Provide the (X, Y) coordinate of the cell's center where the given text is located.  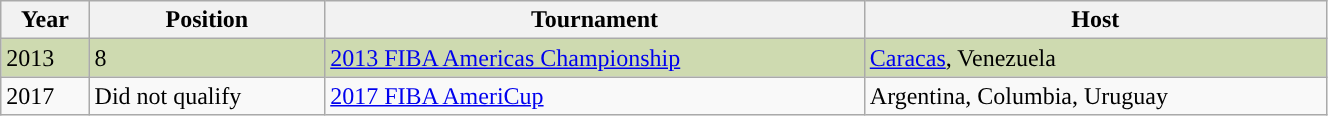
Host (1095, 20)
Argentina, Columbia, Uruguay (1095, 96)
2013 FIBA Americas Championship (595, 58)
2017 FIBA AmeriCup (595, 96)
Caracas, Venezuela (1095, 58)
Year (45, 20)
Tournament (595, 20)
2013 (45, 58)
8 (207, 58)
Position (207, 20)
Did not qualify (207, 96)
2017 (45, 96)
